Locate the cell with the specified text and output its [x, y] center coordinate. 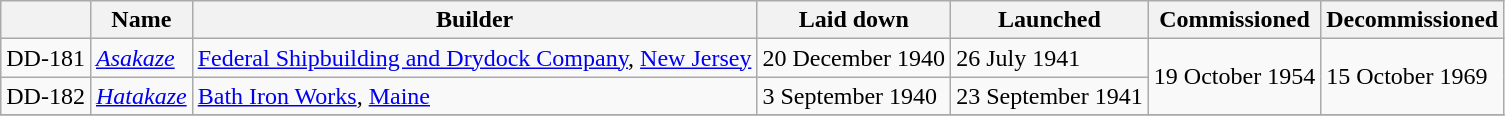
Launched [1050, 20]
Decommissioned [1412, 20]
DD-182 [46, 96]
DD-181 [46, 58]
Laid down [854, 20]
Commissioned [1234, 20]
15 October 1969 [1412, 77]
Asakaze [141, 58]
Builder [474, 20]
Name [141, 20]
Hatakaze [141, 96]
20 December 1940 [854, 58]
19 October 1954 [1234, 77]
Bath Iron Works, Maine [474, 96]
Federal Shipbuilding and Drydock Company, New Jersey [474, 58]
23 September 1941 [1050, 96]
3 September 1940 [854, 96]
26 July 1941 [1050, 58]
